Provide the [x, y] coordinate of the cell's center where the given text is located.  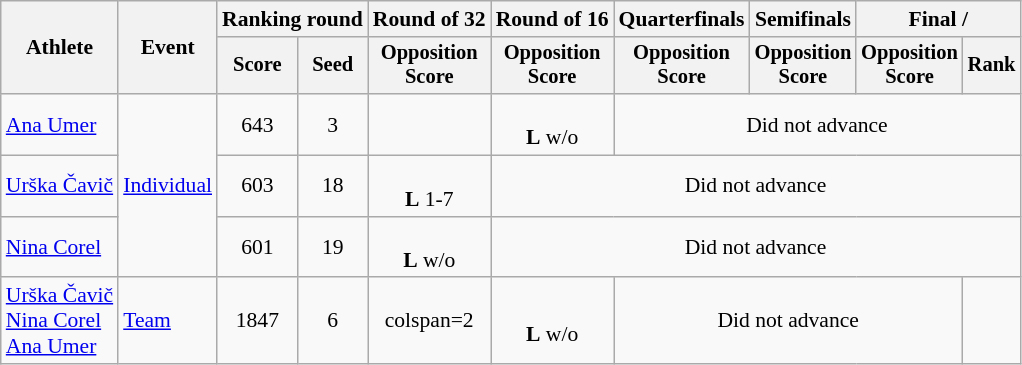
Semifinals [804, 19]
Athlete [60, 48]
Quarterfinals [682, 19]
Nina Corel [60, 248]
L 1-7 [430, 186]
Seed [333, 66]
Event [168, 48]
Ranking round [292, 19]
Urška ČavičNina CorelAna Umer [60, 322]
3 [333, 124]
Round of 16 [552, 19]
Individual [168, 186]
Urška Čavič [60, 186]
603 [258, 186]
Ana Umer [60, 124]
Rank [992, 66]
Round of 32 [430, 19]
colspan=2 [430, 322]
Final / [938, 19]
1847 [258, 322]
643 [258, 124]
601 [258, 248]
19 [333, 248]
18 [333, 186]
6 [333, 322]
Score [258, 66]
Team [168, 322]
